Find where the given text appears and provide that cell's center as [x, y] coordinate. 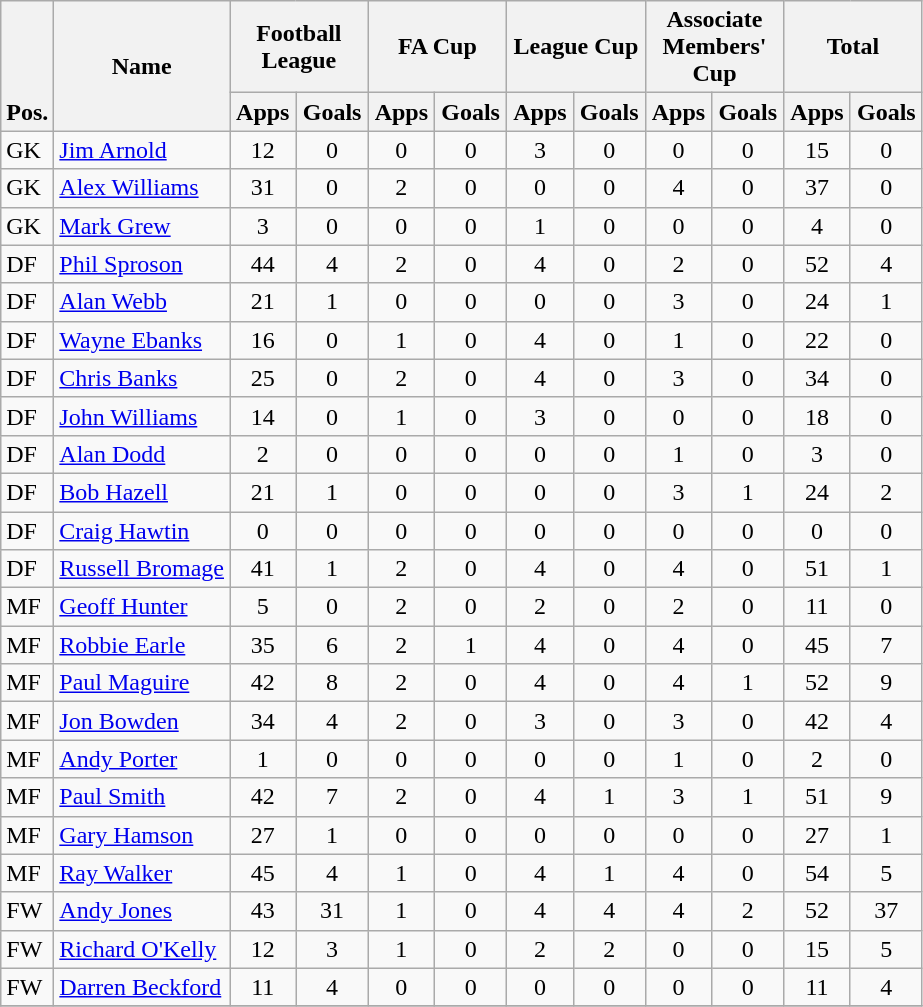
Name [142, 66]
25 [264, 378]
Andy Porter [142, 759]
16 [264, 340]
Alex Williams [142, 188]
Bob Hazell [142, 492]
Associate Members' Cup [714, 47]
John Williams [142, 416]
Wayne Ebanks [142, 340]
Russell Bromage [142, 569]
Ray Walker [142, 873]
Richard O'Kelly [142, 949]
Football League [300, 47]
Alan Webb [142, 302]
Pos. [28, 66]
6 [332, 645]
Geoff Hunter [142, 607]
Robbie Earle [142, 645]
8 [332, 683]
14 [264, 416]
43 [264, 911]
22 [818, 340]
League Cup [576, 47]
Paul Maguire [142, 683]
Alan Dodd [142, 454]
Jon Bowden [142, 721]
Paul Smith [142, 797]
Chris Banks [142, 378]
54 [818, 873]
Jim Arnold [142, 150]
41 [264, 569]
FA Cup [438, 47]
44 [264, 264]
Darren Beckford [142, 987]
Mark Grew [142, 226]
Total [854, 47]
Gary Hamson [142, 835]
Andy Jones [142, 911]
35 [264, 645]
Craig Hawtin [142, 531]
18 [818, 416]
Phil Sproson [142, 264]
